From the cell containing the given text, extract its center point as (x, y) coordinate. 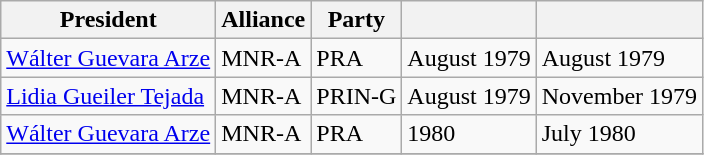
July 1980 (619, 134)
1980 (469, 134)
President (108, 20)
Party (356, 20)
PRIN-G (356, 96)
Lidia Gueiler Tejada (108, 96)
November 1979 (619, 96)
Alliance (264, 20)
